Identify which cell holds the provided text, then report its (X, Y) central coordinate. 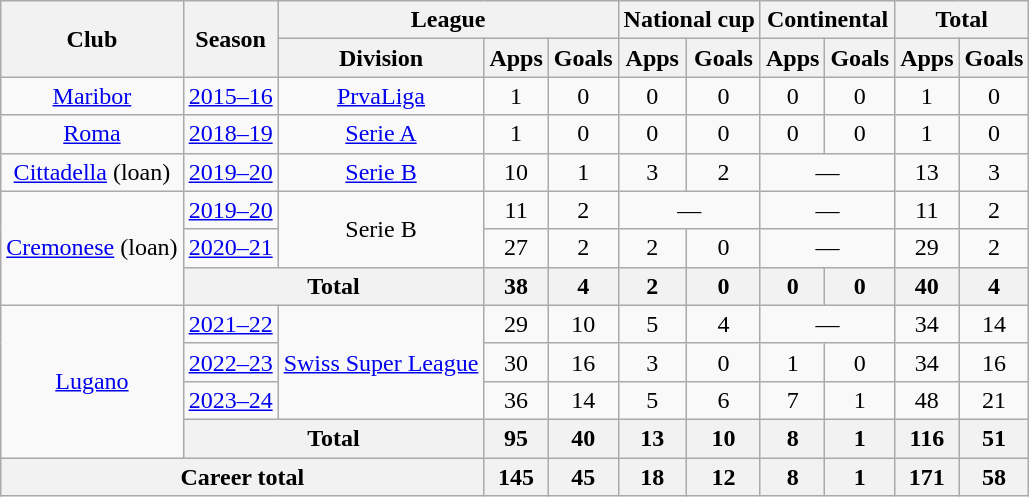
Continental (827, 20)
Cremonese (loan) (92, 248)
League (448, 20)
PrvaLiga (381, 96)
2021–22 (230, 324)
Swiss Super League (381, 362)
18 (652, 477)
6 (723, 400)
27 (516, 248)
36 (516, 400)
116 (927, 438)
Career total (242, 477)
171 (927, 477)
51 (994, 438)
21 (994, 400)
Lugano (92, 381)
30 (516, 362)
2015–16 (230, 96)
Season (230, 39)
2018–19 (230, 134)
48 (927, 400)
Club (92, 39)
58 (994, 477)
12 (723, 477)
Serie A (381, 134)
145 (516, 477)
7 (792, 400)
2023–24 (230, 400)
Division (381, 58)
Roma (92, 134)
45 (583, 477)
2022–23 (230, 362)
Cittadella (loan) (92, 172)
National cup (689, 20)
38 (516, 286)
95 (516, 438)
2020–21 (230, 248)
Maribor (92, 96)
